Extract the (x, y) coordinate from the center of the cell holding the provided text.  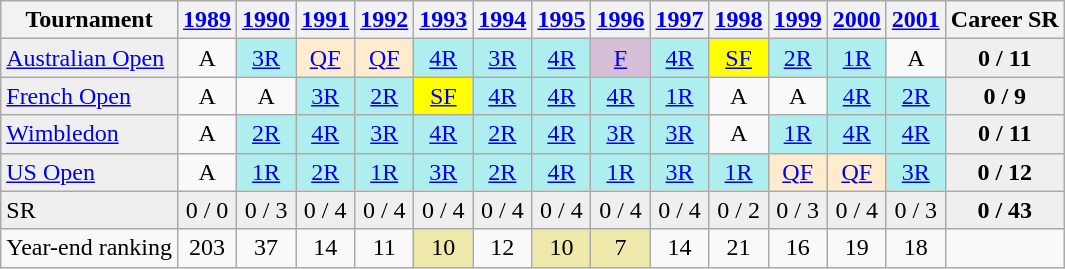
1993 (444, 20)
1999 (798, 20)
1991 (326, 20)
Year-end ranking (90, 248)
0 / 43 (1004, 210)
1990 (266, 20)
Career SR (1004, 20)
0 / 2 (738, 210)
1989 (208, 20)
1997 (680, 20)
1992 (384, 20)
2001 (916, 20)
18 (916, 248)
1998 (738, 20)
1995 (562, 20)
1996 (620, 20)
0 / 12 (1004, 172)
12 (502, 248)
7 (620, 248)
Australian Open (90, 58)
19 (856, 248)
0 / 0 (208, 210)
16 (798, 248)
F (620, 58)
Tournament (90, 20)
French Open (90, 96)
2000 (856, 20)
0 / 9 (1004, 96)
21 (738, 248)
203 (208, 248)
US Open (90, 172)
SR (90, 210)
11 (384, 248)
1994 (502, 20)
Wimbledon (90, 134)
37 (266, 248)
